Determine the [x, y] coordinate at the center of the cell enclosing the given text.  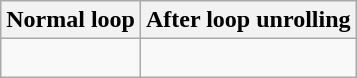
Normal loop [71, 20]
After loop unrolling [248, 20]
